Scan for the cell matching the given text and deliver its (X, Y) coordinate at center. 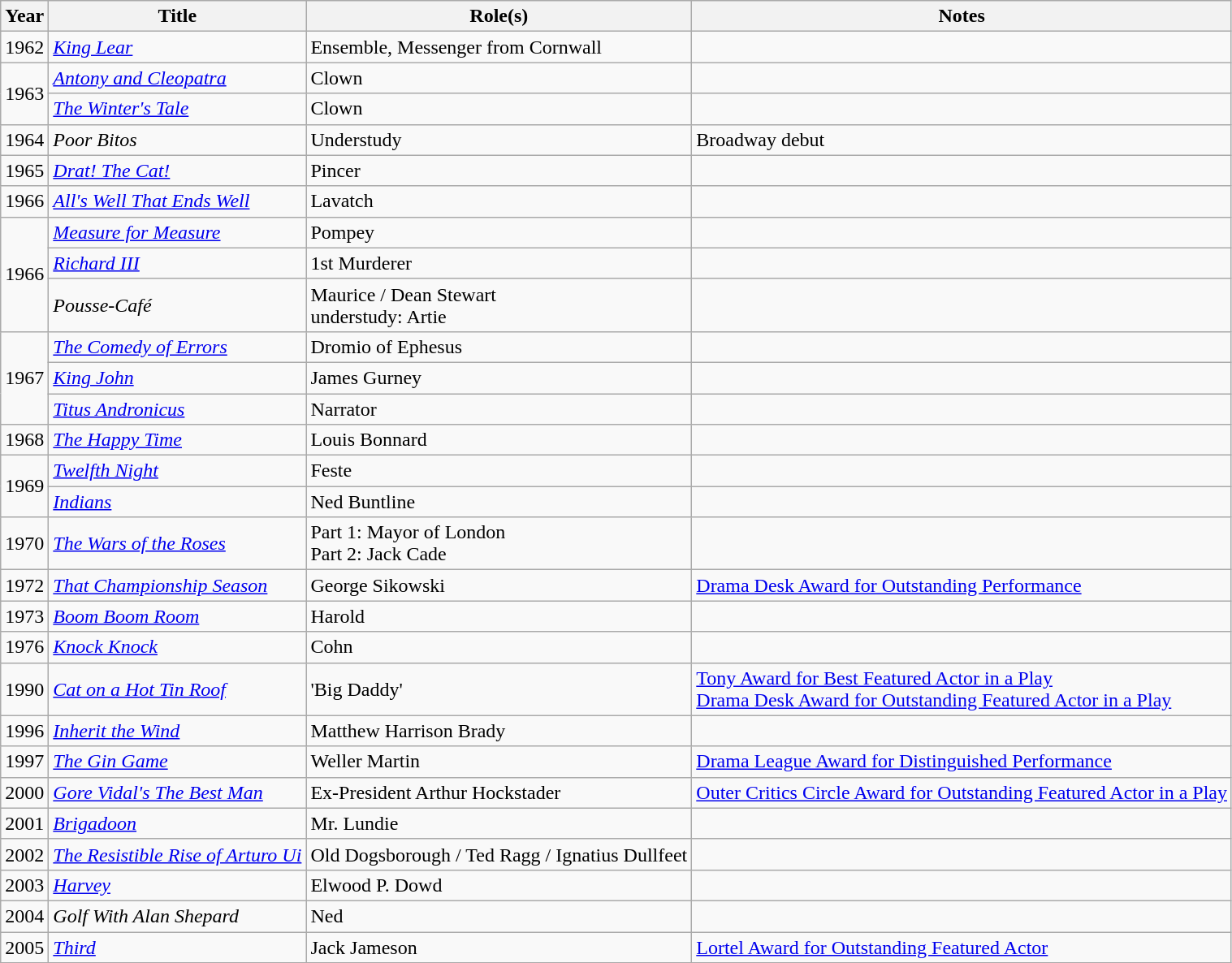
Notes (962, 16)
Understudy (499, 140)
Dromio of Ephesus (499, 347)
Louis Bonnard (499, 440)
The Wars of the Roses (177, 544)
Lortel Award for Outstanding Featured Actor (962, 948)
Harold (499, 616)
2003 (24, 885)
Feste (499, 471)
Cohn (499, 647)
Antony and Cleopatra (177, 78)
2001 (24, 823)
2002 (24, 854)
Broadway debut (962, 140)
Title (177, 16)
Old Dogsborough / Ted Ragg / Ignatius Dullfeet (499, 854)
King Lear (177, 47)
The Gin Game (177, 762)
Narrator (499, 408)
1976 (24, 647)
Drama League Award for Distinguished Performance (962, 762)
1969 (24, 486)
Matthew Harrison Brady (499, 731)
Richard III (177, 263)
1963 (24, 93)
Third (177, 948)
Pompey (499, 232)
Maurice / Dean Stewartunderstudy: Artie (499, 305)
King John (177, 378)
All's Well That Ends Well (177, 201)
Knock Knock (177, 647)
James Gurney (499, 378)
1967 (24, 378)
Ned Buntline (499, 502)
Ned (499, 916)
The Winter's Tale (177, 109)
That Championship Season (177, 585)
Cat on a Hot Tin Roof (177, 689)
Mr. Lundie (499, 823)
Indians (177, 502)
1964 (24, 140)
Gore Vidal's The Best Man (177, 792)
Part 1: Mayor of LondonPart 2: Jack Cade (499, 544)
1997 (24, 762)
Pousse-Café (177, 305)
George Sikowski (499, 585)
Titus Andronicus (177, 408)
'Big Daddy' (499, 689)
Jack Jameson (499, 948)
Inherit the Wind (177, 731)
Tony Award for Best Featured Actor in a PlayDrama Desk Award for Outstanding Featured Actor in a Play (962, 689)
Role(s) (499, 16)
Harvey (177, 885)
Weller Martin (499, 762)
1962 (24, 47)
2000 (24, 792)
2005 (24, 948)
Ex-President Arthur Hockstader (499, 792)
Outer Critics Circle Award for Outstanding Featured Actor in a Play (962, 792)
1972 (24, 585)
The Comedy of Errors (177, 347)
1990 (24, 689)
Brigadoon (177, 823)
Poor Bitos (177, 140)
Elwood P. Dowd (499, 885)
Measure for Measure (177, 232)
1968 (24, 440)
The Resistible Rise of Arturo Ui (177, 854)
Twelfth Night (177, 471)
1965 (24, 171)
Drat! The Cat! (177, 171)
1970 (24, 544)
2004 (24, 916)
The Happy Time (177, 440)
Ensemble, Messenger from Cornwall (499, 47)
1996 (24, 731)
Pincer (499, 171)
1973 (24, 616)
Golf With Alan Shepard (177, 916)
Year (24, 16)
Boom Boom Room (177, 616)
1st Murderer (499, 263)
Lavatch (499, 201)
Drama Desk Award for Outstanding Performance (962, 585)
